From the cell containing the given text, extract its center point as (X, Y) coordinate. 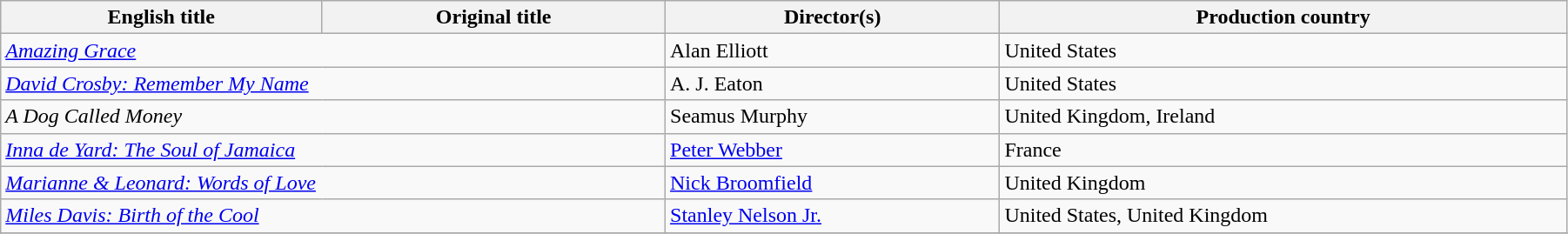
Seamus Murphy (833, 117)
United Kingdom (1283, 183)
Nick Broomfield (833, 183)
Stanley Nelson Jr. (833, 216)
A Dog Called Money (333, 117)
Production country (1283, 17)
United States, United Kingdom (1283, 216)
Inna de Yard: The Soul of Jamaica (333, 150)
Marianne & Leonard: Words of Love (333, 183)
Peter Webber (833, 150)
David Crosby: Remember My Name (333, 84)
Alan Elliott (833, 50)
Director(s) (833, 17)
English title (162, 17)
Amazing Grace (333, 50)
France (1283, 150)
A. J. Eaton (833, 84)
Miles Davis: Birth of the Cool (333, 216)
Original title (494, 17)
United Kingdom, Ireland (1283, 117)
